Search for the cell housing the specified text and yield its [x, y] center coordinate. 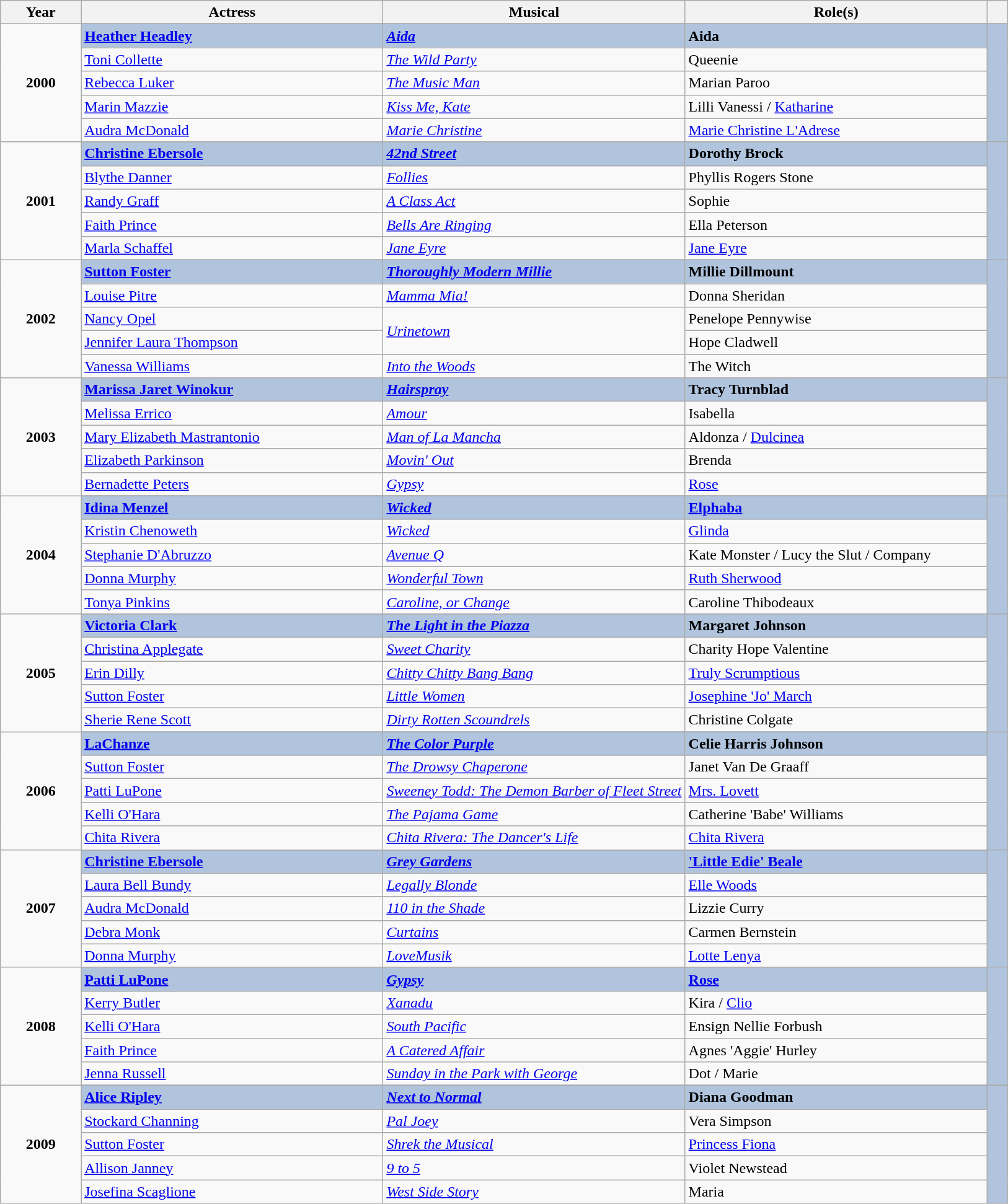
Kerry Butler [232, 1003]
2007 [41, 908]
Toni Collette [232, 59]
Movin' Out [534, 460]
The Color Purple [534, 744]
Stockard Channing [232, 1121]
Lilli Vanessi / Katharine [836, 107]
LoveMusik [534, 956]
Elizabeth Parkinson [232, 460]
Sophie [836, 201]
Celie Harris Johnson [836, 744]
2009 [41, 1145]
Mrs. Lovett [836, 791]
Kiss Me, Kate [534, 107]
9 to 5 [534, 1168]
South Pacific [534, 1026]
The Drowsy Chaperone [534, 767]
Catherine 'Babe' Williams [836, 814]
Musical [534, 12]
Curtains [534, 932]
Princess Fiona [836, 1145]
Marissa Jaret Winokur [232, 390]
Josephine 'Jo' March [836, 696]
Marie Christine [534, 130]
Donna Sheridan [836, 296]
2003 [41, 437]
Dirty Rotten Scoundrels [534, 720]
Dorothy Brock [836, 154]
2004 [41, 555]
Hairspray [534, 390]
2006 [41, 791]
The Witch [836, 366]
Man of La Mancha [534, 437]
Sweet Charity [534, 649]
Xanadu [534, 1003]
West Side Story [534, 1192]
Phyllis Rogers Stone [836, 177]
Truly Scrumptious [836, 672]
Isabella [836, 413]
Margaret Johnson [836, 625]
Glinda [836, 531]
Ella Peterson [836, 224]
Brenda [836, 460]
Chitty Chitty Bang Bang [534, 672]
Thoroughly Modern Millie [534, 271]
Melissa Errico [232, 413]
Debra Monk [232, 932]
Aldonza / Dulcinea [836, 437]
Lizzie Curry [836, 908]
Laura Bell Bundy [232, 885]
Bells Are Ringing [534, 224]
Millie Dillmount [836, 271]
Dot / Marie [836, 1074]
110 in the Shade [534, 908]
The Pajama Game [534, 814]
The Wild Party [534, 59]
Sunday in the Park with George [534, 1074]
Sweeney Todd: The Demon Barber of Fleet Street [534, 791]
Tracy Turnblad [836, 390]
Randy Graff [232, 201]
Chita Rivera: The Dancer's Life [534, 838]
Marla Schaffel [232, 248]
Maria [836, 1192]
Ruth Sherwood [836, 578]
Elphaba [836, 508]
Vera Simpson [836, 1121]
The Light in the Piazza [534, 625]
Next to Normal [534, 1097]
Erin Dilly [232, 672]
Allison Janney [232, 1168]
Marie Christine L'Adrese [836, 130]
Heather Headley [232, 36]
Sherie Rene Scott [232, 720]
Victoria Clark [232, 625]
Jenna Russell [232, 1074]
Charity Hope Valentine [836, 649]
Marin Mazzie [232, 107]
Role(s) [836, 12]
A Catered Affair [534, 1050]
Stephanie D'Abruzzo [232, 555]
Amour [534, 413]
Nancy Opel [232, 319]
Kristin Chenoweth [232, 531]
Alice Ripley [232, 1097]
Josefina Scaglione [232, 1192]
The Music Man [534, 83]
Follies [534, 177]
'Little Edie' Beale [836, 861]
2005 [41, 672]
Little Women [534, 696]
Janet Van De Graaff [836, 767]
Penelope Pennywise [836, 319]
Violet Newstead [836, 1168]
Christine Colgate [836, 720]
Caroline Thibodeaux [836, 602]
Grey Gardens [534, 861]
2000 [41, 83]
Jennifer Laura Thompson [232, 343]
Hope Cladwell [836, 343]
Christina Applegate [232, 649]
Wonderful Town [534, 578]
2002 [41, 319]
Idina Menzel [232, 508]
Ensign Nellie Forbush [836, 1026]
Bernadette Peters [232, 484]
Shrek the Musical [534, 1145]
Elle Woods [836, 885]
Agnes 'Aggie' Hurley [836, 1050]
Rebecca Luker [232, 83]
Mary Elizabeth Mastrantonio [232, 437]
Legally Blonde [534, 885]
Into the Woods [534, 366]
Year [41, 12]
Pal Joey [534, 1121]
Caroline, or Change [534, 602]
Marian Paroo [836, 83]
Diana Goodman [836, 1097]
2008 [41, 1026]
Queenie [836, 59]
LaChanze [232, 744]
Mamma Mia! [534, 296]
2001 [41, 201]
Urinetown [534, 331]
Actress [232, 12]
Louise Pitre [232, 296]
Kate Monster / Lucy the Slut / Company [836, 555]
Kira / Clio [836, 1003]
Carmen Bernstein [836, 932]
Tonya Pinkins [232, 602]
Vanessa Williams [232, 366]
Blythe Danner [232, 177]
Lotte Lenya [836, 956]
Avenue Q [534, 555]
42nd Street [534, 154]
A Class Act [534, 201]
